Locate the cell with the specified text and output its [x, y] center coordinate. 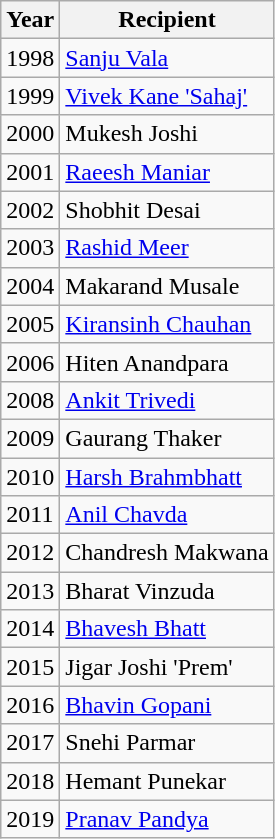
Chandresh Makwana [167, 553]
2003 [30, 248]
2006 [30, 362]
Vivek Kane 'Sahaj' [167, 96]
2004 [30, 286]
1998 [30, 58]
Shobhit Desai [167, 210]
Sanju Vala [167, 58]
Gaurang Thaker [167, 438]
2008 [30, 400]
Makarand Musale [167, 286]
Pranav Pandya [167, 819]
2017 [30, 743]
Hemant Punekar [167, 781]
Harsh Brahmbhatt [167, 477]
2000 [30, 134]
Ankit Trivedi [167, 400]
Jigar Joshi 'Prem' [167, 667]
Bharat Vinzuda [167, 591]
2019 [30, 819]
2013 [30, 591]
2016 [30, 705]
2009 [30, 438]
2014 [30, 629]
2015 [30, 667]
2010 [30, 477]
2011 [30, 515]
Year [30, 20]
Recipient [167, 20]
2018 [30, 781]
2001 [30, 172]
Rashid Meer [167, 248]
Hiten Anandpara [167, 362]
Bhavin Gopani [167, 705]
Raeesh Maniar [167, 172]
1999 [30, 96]
2012 [30, 553]
2002 [30, 210]
Mukesh Joshi [167, 134]
Anil Chavda [167, 515]
Snehi Parmar [167, 743]
2005 [30, 324]
Bhavesh Bhatt [167, 629]
Kiransinh Chauhan [167, 324]
